From the cell containing the given text, extract its center point as (X, Y) coordinate. 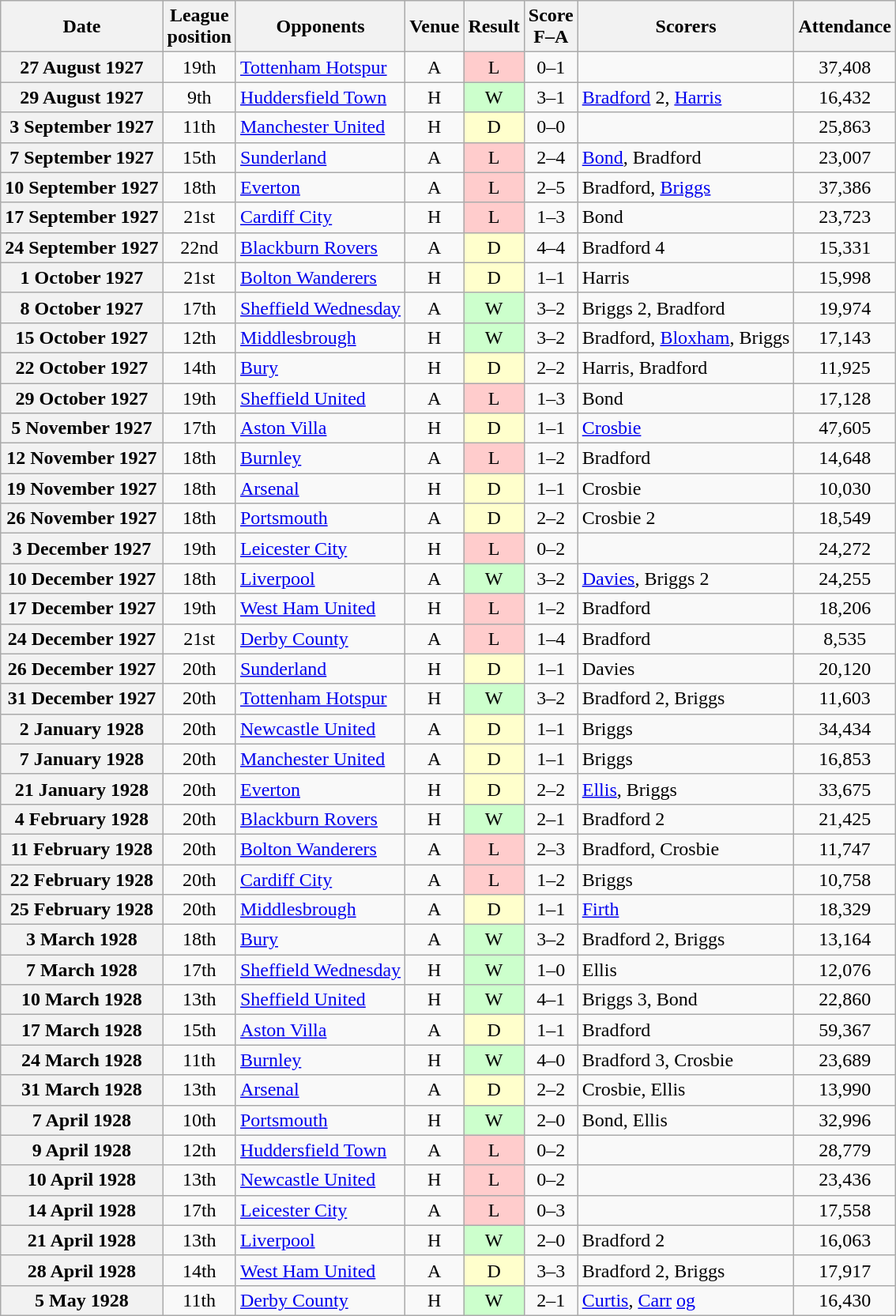
22 February 1928 (82, 880)
17 December 1927 (82, 609)
24,255 (845, 579)
17,558 (845, 1210)
0–1 (551, 67)
Bond, Bradford (686, 157)
7 April 1928 (82, 1120)
24 March 1928 (82, 1060)
19 November 1927 (82, 488)
21,425 (845, 819)
ScoreF–A (551, 27)
21 January 1928 (82, 789)
0–3 (551, 1210)
2–5 (551, 187)
Bradford 3, Crosbie (686, 1060)
Opponents (320, 27)
10,758 (845, 880)
Curtis, Carr og (686, 1300)
Ellis, Briggs (686, 789)
11,747 (845, 849)
10 December 1927 (82, 579)
4–1 (551, 1000)
13,164 (845, 940)
Date (82, 27)
10,030 (845, 488)
1–0 (551, 970)
15 October 1927 (82, 337)
29 October 1927 (82, 398)
Davies, Briggs 2 (686, 579)
7 January 1928 (82, 759)
4 February 1928 (82, 819)
26 November 1927 (82, 518)
18,549 (845, 518)
Bradford, Crosbie (686, 849)
15,331 (845, 247)
Venue (435, 27)
4–0 (551, 1060)
Bradford, Briggs (686, 187)
10 September 1927 (82, 187)
32,996 (845, 1120)
Ellis (686, 970)
22nd (199, 247)
17,917 (845, 1270)
17 March 1928 (82, 1030)
33,675 (845, 789)
24 December 1927 (82, 639)
Result (494, 27)
19,974 (845, 307)
Crosbie 2 (686, 518)
3 September 1927 (82, 127)
14 April 1928 (82, 1210)
Bond, Ellis (686, 1120)
3 March 1928 (82, 940)
Bradford, Bloxham, Briggs (686, 337)
Briggs 3, Bond (686, 1000)
16,430 (845, 1300)
25,863 (845, 127)
13,990 (845, 1090)
23,689 (845, 1060)
31 December 1927 (82, 699)
22 October 1927 (82, 368)
11,603 (845, 699)
22,860 (845, 1000)
25 February 1928 (82, 910)
14,648 (845, 458)
Scorers (686, 27)
17 September 1927 (82, 217)
3 December 1927 (82, 549)
5 November 1927 (82, 428)
2–4 (551, 157)
37,408 (845, 67)
Firth (686, 910)
Crosbie, Ellis (686, 1090)
11 February 1928 (82, 849)
5 May 1928 (82, 1300)
8,535 (845, 639)
Attendance (845, 27)
2–3 (551, 849)
16,063 (845, 1240)
Briggs 2, Bradford (686, 307)
18,329 (845, 910)
17,143 (845, 337)
24,272 (845, 549)
16,853 (845, 759)
2 January 1928 (82, 729)
12,076 (845, 970)
21 April 1928 (82, 1240)
9th (199, 97)
1 October 1927 (82, 277)
1–4 (551, 639)
47,605 (845, 428)
10 March 1928 (82, 1000)
31 March 1928 (82, 1090)
7 September 1927 (82, 157)
Harris (686, 277)
28 April 1928 (82, 1270)
28,779 (845, 1150)
26 December 1927 (82, 669)
7 March 1928 (82, 970)
23,007 (845, 157)
24 September 1927 (82, 247)
10 April 1928 (82, 1180)
34,434 (845, 729)
16,432 (845, 97)
10th (199, 1120)
12 November 1927 (82, 458)
15,998 (845, 277)
23,723 (845, 217)
Bradford 4 (686, 247)
29 August 1927 (82, 97)
Davies (686, 669)
27 August 1927 (82, 67)
9 April 1928 (82, 1150)
8 October 1927 (82, 307)
17,128 (845, 398)
18,206 (845, 609)
Bradford 2, Harris (686, 97)
11,925 (845, 368)
37,386 (845, 187)
Harris, Bradford (686, 368)
3–3 (551, 1270)
23,436 (845, 1180)
0–0 (551, 127)
3–1 (551, 97)
4–4 (551, 247)
20,120 (845, 669)
59,367 (845, 1030)
Leagueposition (199, 27)
